Provide the [x, y] coordinate of the cell's center where the given text is located.  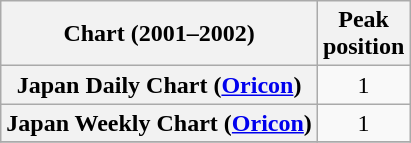
Japan Daily Chart (Oricon) [160, 85]
Chart (2001–2002) [160, 34]
Japan Weekly Chart (Oricon) [160, 123]
Peakposition [363, 34]
